From the cell containing the given text, extract its center point as [x, y] coordinate. 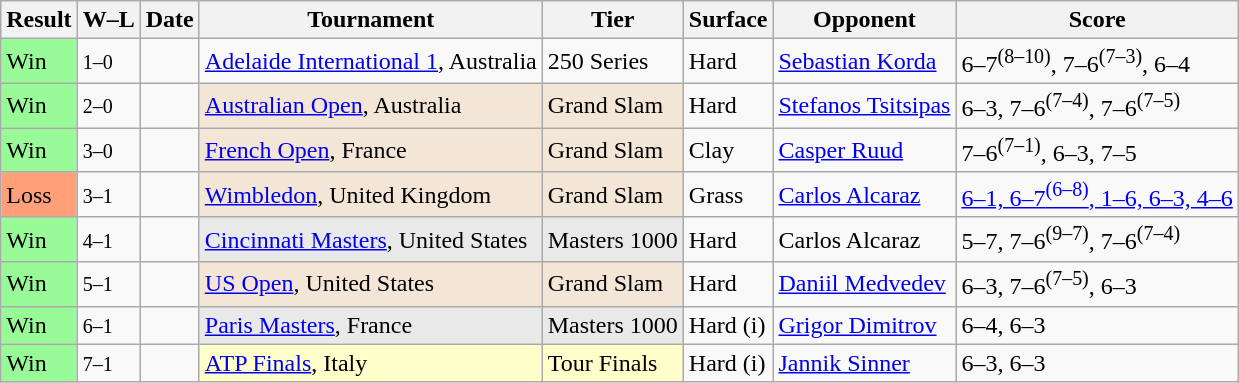
2–0 [108, 106]
7–1 [108, 363]
6–3, 7–6(7–4), 7–6(7–5) [1097, 106]
6–4, 6–3 [1097, 325]
Cincinnati Masters, United States [370, 240]
Score [1097, 20]
Opponent [864, 20]
Stefanos Tsitsipas [864, 106]
Sebastian Korda [864, 62]
3–1 [108, 194]
6–3, 7–6(7–5), 6–3 [1097, 284]
Tier [612, 20]
Tour Finals [612, 363]
Surface [728, 20]
Casper Ruud [864, 150]
Jannik Sinner [864, 363]
Australian Open, Australia [370, 106]
1–0 [108, 62]
4–1 [108, 240]
250 Series [612, 62]
Loss [39, 194]
Daniil Medvedev [864, 284]
6–1, 6–7(6–8), 1–6, 6–3, 4–6 [1097, 194]
Result [39, 20]
Tournament [370, 20]
6–3, 6–3 [1097, 363]
6–7(8–10), 7–6(7–3), 6–4 [1097, 62]
ATP Finals, Italy [370, 363]
Wimbledon, United Kingdom [370, 194]
Adelaide International 1, Australia [370, 62]
Grass [728, 194]
5–7, 7–6(9–7), 7–6(7–4) [1097, 240]
3–0 [108, 150]
Grigor Dimitrov [864, 325]
6–1 [108, 325]
Clay [728, 150]
7–6(7–1), 6–3, 7–5 [1097, 150]
Paris Masters, France [370, 325]
Date [170, 20]
W–L [108, 20]
French Open, France [370, 150]
US Open, United States [370, 284]
5–1 [108, 284]
